Pinpoint the cell where the given text exists, returning its [x, y] midpoint coordinate. 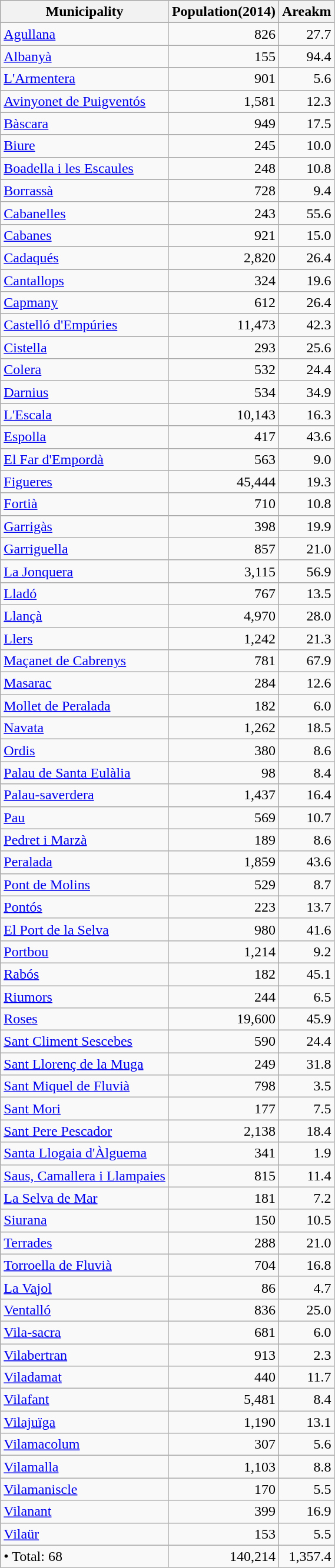
3.5 [306, 1086]
153 [224, 1534]
2,820 [224, 258]
Vilafant [85, 1400]
980 [224, 929]
16.8 [306, 1265]
Garriguella [85, 549]
19.3 [306, 482]
1,190 [224, 1422]
1,437 [224, 795]
13.5 [306, 593]
949 [224, 124]
31.8 [306, 1064]
Torroella de Fluvià [85, 1265]
1,859 [224, 862]
19,600 [224, 1019]
56.9 [306, 571]
Agullana [85, 34]
Borrassà [85, 191]
293 [224, 348]
Vila-sacra [85, 1332]
Sant Mori [85, 1109]
8.7 [306, 885]
Palau-saverdera [85, 795]
Vilaür [85, 1534]
1,242 [224, 638]
612 [224, 303]
Pedret i Marzà [85, 840]
4,970 [224, 616]
Lladó [85, 593]
798 [224, 1086]
Portbou [85, 952]
767 [224, 593]
34.9 [306, 392]
529 [224, 885]
Maçanet de Cabrenys [85, 661]
10.7 [306, 818]
45,444 [224, 482]
Cabanelles [85, 213]
10.0 [306, 146]
Santa Llogaia d'Àlguema [85, 1153]
18.5 [306, 728]
16.3 [306, 415]
Population(2014) [224, 12]
1,357.4 [306, 1556]
181 [224, 1198]
11,473 [224, 325]
27.7 [306, 34]
Cistella [85, 348]
Garrigàs [85, 526]
Cadaqués [85, 258]
Espolla [85, 437]
13.7 [306, 907]
Biure [85, 146]
307 [224, 1444]
Viladamat [85, 1377]
Vilanant [85, 1512]
534 [224, 392]
Cantallops [85, 281]
4.7 [306, 1287]
7.5 [306, 1109]
341 [224, 1153]
12.6 [306, 683]
Vilamaniscle [85, 1489]
16.4 [306, 795]
284 [224, 683]
189 [224, 840]
1.9 [306, 1153]
399 [224, 1512]
563 [224, 459]
L'Armentera [85, 79]
901 [224, 79]
857 [224, 549]
Ventalló [85, 1310]
249 [224, 1064]
12.3 [306, 101]
704 [224, 1265]
21.3 [306, 638]
440 [224, 1377]
Palau de Santa Eulàlia [85, 773]
2,138 [224, 1131]
La Selva de Mar [85, 1198]
244 [224, 997]
2.3 [306, 1355]
826 [224, 34]
Llançà [85, 616]
Peralada [85, 862]
17.5 [306, 124]
10.5 [306, 1220]
Sant Miquel de Fluvià [85, 1086]
41.6 [306, 929]
Vilabertran [85, 1355]
Riumors [85, 997]
11.7 [306, 1377]
25.6 [306, 348]
170 [224, 1489]
7.2 [306, 1198]
177 [224, 1109]
25.0 [306, 1310]
Saus, Camallera i Llampaies [85, 1176]
• Total: 68 [85, 1556]
Mollet de Peralada [85, 706]
Vilamacolum [85, 1444]
Colera [85, 370]
223 [224, 907]
5,481 [224, 1400]
681 [224, 1332]
836 [224, 1310]
1,581 [224, 101]
288 [224, 1243]
Boadella i les Escaules [85, 168]
417 [224, 437]
1,214 [224, 952]
Vilamalla [85, 1467]
Masarac [85, 683]
42.3 [306, 325]
Figueres [85, 482]
45.9 [306, 1019]
Sant Llorenç de la Muga [85, 1064]
Castelló d'Empúries [85, 325]
Ordis [85, 750]
18.4 [306, 1131]
710 [224, 504]
19.6 [306, 281]
Municipality [85, 12]
Rabós [85, 974]
55.6 [306, 213]
Pau [85, 818]
Vilajuïga [85, 1422]
155 [224, 56]
1,262 [224, 728]
Siurana [85, 1220]
781 [224, 661]
Areakm [306, 12]
La Jonquera [85, 571]
8.8 [306, 1467]
13.1 [306, 1422]
45.1 [306, 974]
815 [224, 1176]
Navata [85, 728]
569 [224, 818]
Roses [85, 1019]
3,115 [224, 571]
532 [224, 370]
67.9 [306, 661]
Albanyà [85, 56]
Bàscara [85, 124]
590 [224, 1042]
921 [224, 235]
245 [224, 146]
150 [224, 1220]
Darnius [85, 392]
16.9 [306, 1512]
Pont de Molins [85, 885]
Sant Climent Sescebes [85, 1042]
11.4 [306, 1176]
Avinyonet de Puigventós [85, 101]
98 [224, 773]
10,143 [224, 415]
248 [224, 168]
Sant Pere Pescador [85, 1131]
94.4 [306, 56]
6.5 [306, 997]
Fortià [85, 504]
243 [224, 213]
398 [224, 526]
324 [224, 281]
9.2 [306, 952]
728 [224, 191]
Terrades [85, 1243]
28.0 [306, 616]
El Port de la Selva [85, 929]
1,103 [224, 1467]
Pontós [85, 907]
9.0 [306, 459]
913 [224, 1355]
Llers [85, 638]
9.4 [306, 191]
140,214 [224, 1556]
L'Escala [85, 415]
El Far d'Empordà [85, 459]
Capmany [85, 303]
380 [224, 750]
19.9 [306, 526]
86 [224, 1287]
15.0 [306, 235]
La Vajol [85, 1287]
Cabanes [85, 235]
